Capture the cell that displays the provided text and extract its [X, Y] central coordinate. 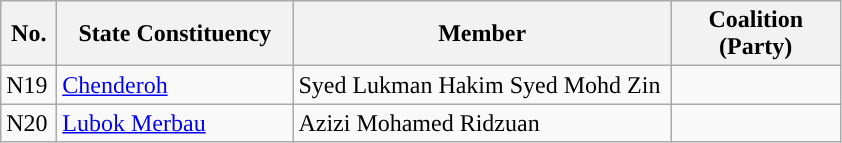
Chenderoh [175, 85]
Azizi Mohamed Ridzuan [482, 123]
N19 [29, 85]
Coalition (Party) [756, 34]
State Constituency [175, 34]
Lubok Merbau [175, 123]
No. [29, 34]
Syed Lukman Hakim Syed Mohd Zin [482, 85]
N20 [29, 123]
Member [482, 34]
